For the text-containing cell, return its midpoint in [X, Y] coordinate format. 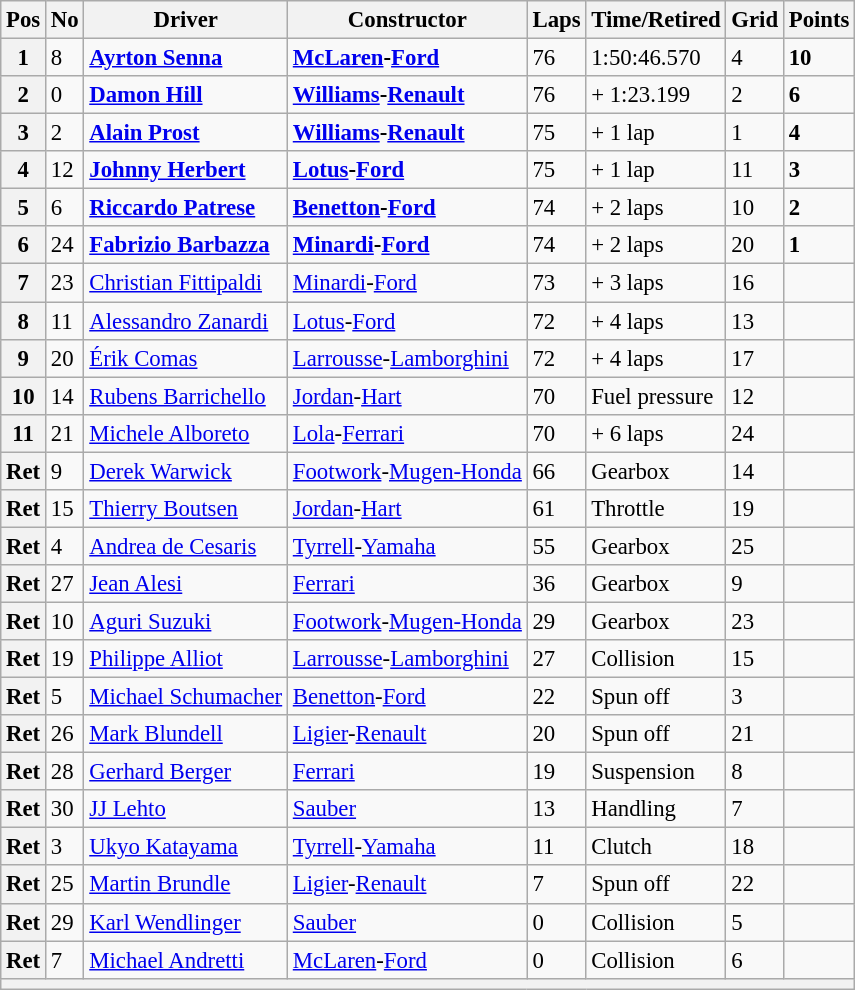
+ 3 laps [656, 283]
Ayrton Senna [186, 58]
Michele Alboreto [186, 433]
+ 6 laps [656, 433]
Riccardo Patrese [186, 208]
Derek Warwick [186, 471]
Gerhard Berger [186, 772]
Philippe Alliot [186, 659]
1:50:46.570 [656, 58]
Damon Hill [186, 95]
Andrea de Cesaris [186, 546]
Throttle [656, 509]
Michael Andretti [186, 960]
No [65, 20]
55 [556, 546]
16 [754, 283]
26 [65, 734]
Mark Blundell [186, 734]
Ukyo Katayama [186, 847]
+ 1:23.199 [656, 95]
Suspension [656, 772]
28 [65, 772]
Christian Fittipaldi [186, 283]
Karl Wendlinger [186, 922]
Jean Alesi [186, 584]
Johnny Herbert [186, 170]
Clutch [656, 847]
Laps [556, 20]
Points [818, 20]
Fabrizio Barbazza [186, 245]
Michael Schumacher [186, 697]
JJ Lehto [186, 809]
Alain Prost [186, 133]
30 [65, 809]
73 [556, 283]
Grid [754, 20]
Lola-Ferrari [407, 433]
Érik Comas [186, 358]
Handling [656, 809]
61 [556, 509]
Pos [24, 20]
Thierry Boutsen [186, 509]
66 [556, 471]
36 [556, 584]
Driver [186, 20]
Aguri Suzuki [186, 621]
Time/Retired [656, 20]
Constructor [407, 20]
Alessandro Zanardi [186, 321]
Martin Brundle [186, 885]
18 [754, 847]
17 [754, 358]
Rubens Barrichello [186, 396]
Fuel pressure [656, 396]
